Return the [x, y] coordinate for the center point of the cell that contains the specified text.  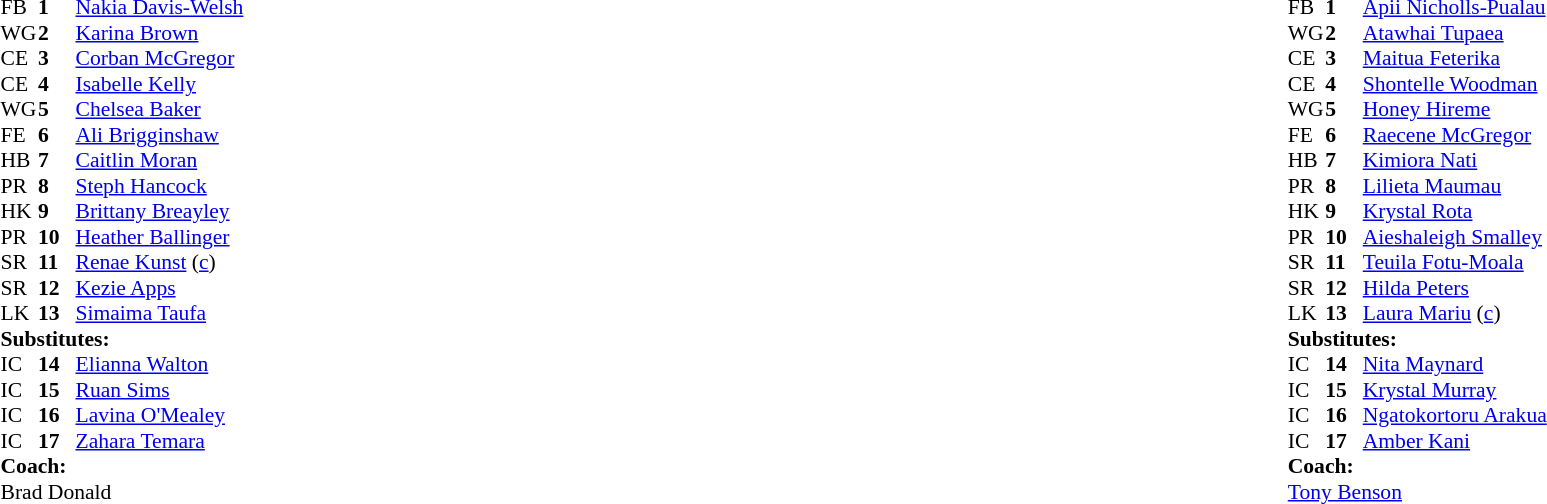
Nita Maynard [1455, 365]
Isabelle Kelly [160, 84]
Ngatokortoru Arakua [1455, 415]
Krystal Murray [1455, 390]
Atawhai Tupaea [1455, 33]
Teuila Fotu-Moala [1455, 263]
Ali Brigginshaw [160, 135]
Ruan Sims [160, 390]
Brittany Breayley [160, 211]
Caitlin Moran [160, 161]
Raecene McGregor [1455, 135]
Kimiora Nati [1455, 161]
Honey Hireme [1455, 109]
Kezie Apps [160, 288]
Hilda Peters [1455, 288]
Lavina O'Mealey [160, 415]
Steph Hancock [160, 186]
Shontelle Woodman [1455, 84]
Zahara Temara [160, 441]
Amber Kani [1455, 441]
Renae Kunst (c) [160, 263]
Corban McGregor [160, 59]
Lilieta Maumau [1455, 186]
Elianna Walton [160, 365]
Heather Ballinger [160, 237]
Aieshaleigh Smalley [1455, 237]
Karina Brown [160, 33]
Chelsea Baker [160, 109]
Krystal Rota [1455, 211]
Laura Mariu (c) [1455, 313]
Simaima Taufa [160, 313]
Maitua Feterika [1455, 59]
